Return (X, Y) of the center of cell containing provided text 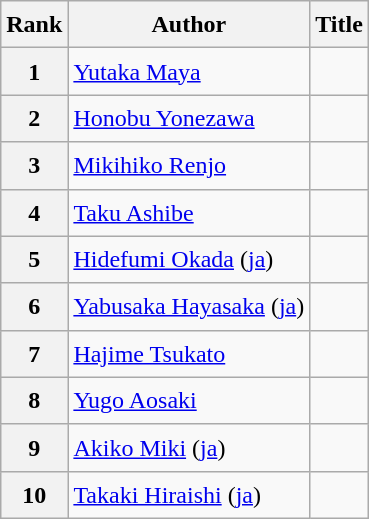
Taku Ashibe (189, 212)
7 (34, 354)
10 (34, 494)
1 (34, 72)
Yutaka Maya (189, 72)
Yugo Aosaki (189, 400)
2 (34, 118)
Akiko Miki (ja) (189, 448)
Title (340, 24)
4 (34, 212)
Yabusaka Hayasaka (ja) (189, 306)
Mikihiko Renjo (189, 166)
Rank (34, 24)
5 (34, 260)
Honobu Yonezawa (189, 118)
Author (189, 24)
Takaki Hiraishi (ja) (189, 494)
3 (34, 166)
Hidefumi Okada (ja) (189, 260)
Hajime Tsukato (189, 354)
9 (34, 448)
8 (34, 400)
6 (34, 306)
